Provide the [X, Y] coordinate of the cell's center where the given text is located.  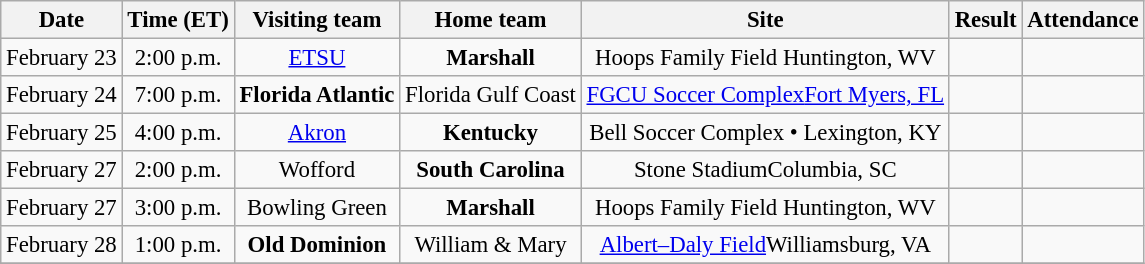
Stone StadiumColumbia, SC [765, 170]
Bowling Green [317, 208]
1:00 p.m. [178, 245]
William & Mary [490, 245]
Date [62, 20]
Result [986, 20]
4:00 p.m. [178, 133]
February 23 [62, 58]
Home team [490, 20]
Attendance [1083, 20]
Kentucky [490, 133]
Florida Gulf Coast [490, 95]
ETSU [317, 58]
February 24 [62, 95]
Time (ET) [178, 20]
South Carolina [490, 170]
Visiting team [317, 20]
February 28 [62, 245]
Akron [317, 133]
Bell Soccer Complex • Lexington, KY [765, 133]
February 25 [62, 133]
Florida Atlantic [317, 95]
3:00 p.m. [178, 208]
FGCU Soccer ComplexFort Myers, FL [765, 95]
Albert–Daly FieldWilliamsburg, VA [765, 245]
Wofford [317, 170]
7:00 p.m. [178, 95]
Site [765, 20]
Old Dominion [317, 245]
